Locate the cell with the specified text and output its [x, y] center coordinate. 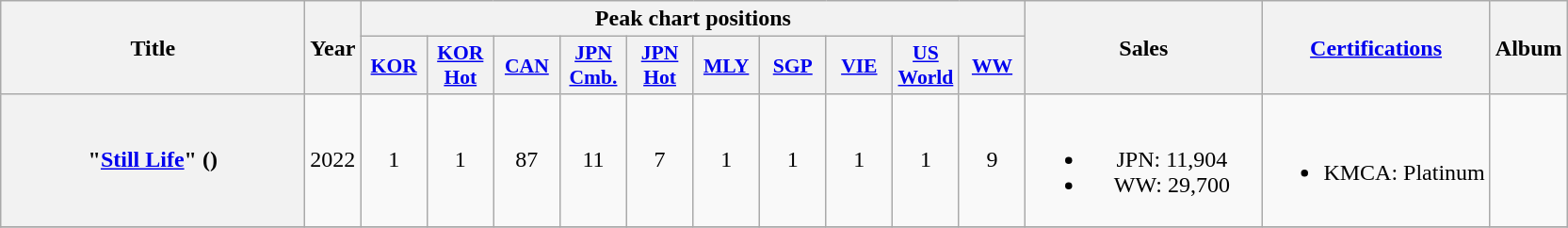
"Still Life" () [153, 160]
2022 [333, 160]
KOR [394, 66]
Certifications [1376, 47]
SGP [793, 66]
USWorld [927, 66]
CAN [527, 66]
7 [659, 160]
Album [1528, 47]
KMCA: Platinum [1376, 160]
VIE [859, 66]
9 [993, 160]
JPN: 11,904WW: 29,700 [1143, 160]
JPNCmb. [593, 66]
Sales [1143, 47]
87 [527, 160]
WW [993, 66]
Title [153, 47]
11 [593, 160]
Peak chart positions [693, 19]
JPNHot [659, 66]
Year [333, 47]
KOR Hot [460, 66]
MLY [727, 66]
